Capture the cell that displays the provided text and extract its [x, y] central coordinate. 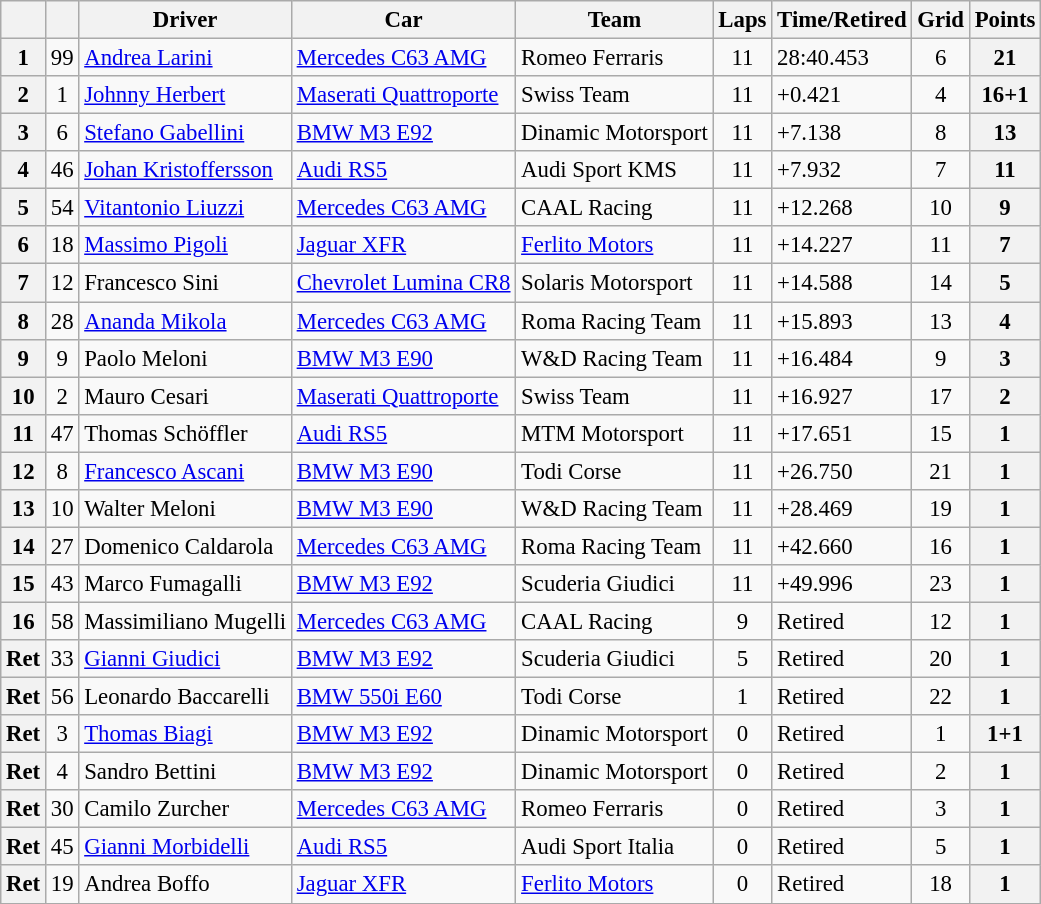
Francesco Sini [185, 283]
20 [940, 659]
Francesco Ascani [185, 471]
33 [62, 659]
45 [62, 847]
Walter Meloni [185, 509]
+49.996 [842, 584]
Audi Sport Italia [614, 847]
1+1 [1004, 734]
Massimiliano Mugelli [185, 621]
Johan Kristoffersson [185, 170]
BMW 550i E60 [403, 697]
Team [614, 20]
Ananda Mikola [185, 321]
28:40.453 [842, 58]
+16.927 [842, 396]
+26.750 [842, 471]
17 [940, 396]
22 [940, 697]
Driver [185, 20]
MTM Motorsport [614, 433]
Thomas Schöffler [185, 433]
Thomas Biagi [185, 734]
+7.138 [842, 133]
+7.932 [842, 170]
Gianni Morbidelli [185, 847]
+28.469 [842, 509]
Domenico Caldarola [185, 546]
Paolo Meloni [185, 358]
16+1 [1004, 95]
Laps [742, 20]
47 [62, 433]
Audi Sport KMS [614, 170]
+0.421 [842, 95]
+16.484 [842, 358]
+12.268 [842, 208]
Mauro Cesari [185, 396]
46 [62, 170]
43 [62, 584]
+15.893 [842, 321]
30 [62, 809]
58 [62, 621]
Car [403, 20]
Leonardo Baccarelli [185, 697]
99 [62, 58]
54 [62, 208]
Solaris Motorsport [614, 283]
Massimo Pigoli [185, 245]
+14.227 [842, 245]
Stefano Gabellini [185, 133]
+42.660 [842, 546]
Marco Fumagalli [185, 584]
Andrea Larini [185, 58]
Andrea Boffo [185, 885]
+17.651 [842, 433]
Gianni Giudici [185, 659]
56 [62, 697]
Points [1004, 20]
28 [62, 321]
Grid [940, 20]
Johnny Herbert [185, 95]
Sandro Bettini [185, 772]
27 [62, 546]
Time/Retired [842, 20]
Camilo Zurcher [185, 809]
Vitantonio Liuzzi [185, 208]
Chevrolet Lumina CR8 [403, 283]
23 [940, 584]
+14.588 [842, 283]
